Search for the cell housing the specified text and yield its [X, Y] center coordinate. 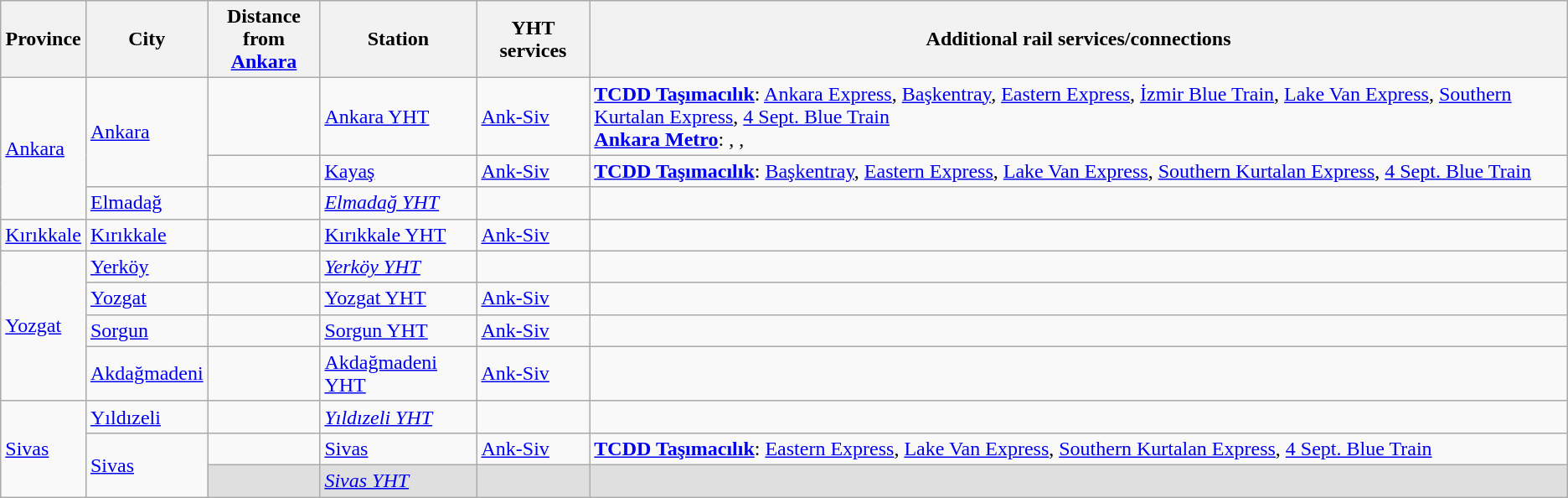
Akdağmadeni [147, 374]
TCDD Taşımacılık: Eastern Express, Lake Van Express, Southern Kurtalan Express, 4 Sept. Blue Train [1079, 449]
Station [399, 39]
City [147, 39]
Ankara YHT [399, 117]
Distancefrom Ankara [264, 39]
Elmadağ [147, 203]
Elmadağ YHT [399, 203]
Sorgun [147, 330]
Yozgat YHT [399, 298]
Kayaş [399, 171]
Yıldızeli YHT [399, 417]
Yıldızeli [147, 417]
Kırıkkale YHT [399, 235]
TCDD Taşımacılık: Başkentray, Eastern Express, Lake Van Express, Southern Kurtalan Express, 4 Sept. Blue Train [1079, 171]
Province [44, 39]
Sorgun YHT [399, 330]
Sivas YHT [399, 480]
Additional rail services/connections [1079, 39]
YHT services [533, 39]
Yerköy [147, 267]
Yerköy YHT [399, 267]
Akdağmadeni YHT [399, 374]
